Extract the [x, y] coordinate from the center of the cell holding the provided text.  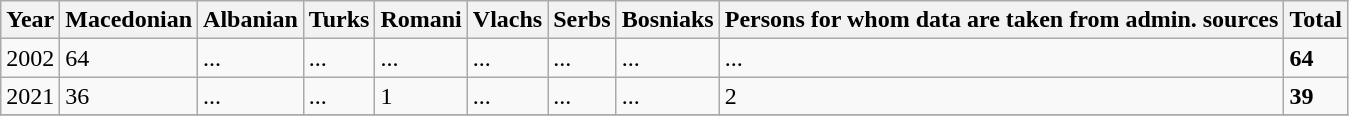
39 [1316, 96]
36 [129, 96]
2 [1002, 96]
Total [1316, 20]
Persons for whom data are taken from admin. sources [1002, 20]
Turks [339, 20]
1 [421, 96]
Macedonian [129, 20]
Serbs [582, 20]
2002 [30, 58]
Vlachs [507, 20]
Romani [421, 20]
Albanian [251, 20]
2021 [30, 96]
Bosniaks [668, 20]
Year [30, 20]
